Determine the [x, y] coordinate at the center of the cell enclosing the given text.  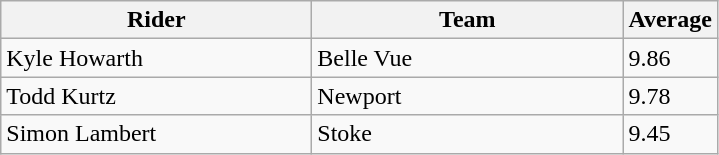
Kyle Howarth [156, 58]
9.45 [670, 134]
Todd Kurtz [156, 96]
Rider [156, 20]
Stoke [468, 134]
9.86 [670, 58]
Belle Vue [468, 58]
Simon Lambert [156, 134]
Newport [468, 96]
Average [670, 20]
Team [468, 20]
9.78 [670, 96]
